Scan for the cell matching the given text and deliver its (X, Y) coordinate at center. 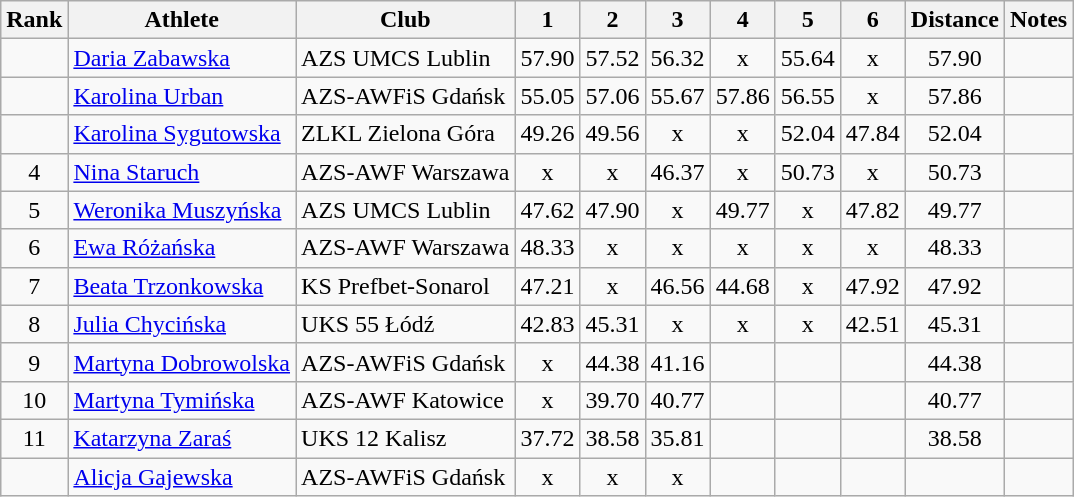
57.06 (612, 96)
55.64 (808, 58)
2 (612, 20)
Ewa Różańska (182, 248)
47.90 (612, 210)
3 (678, 20)
44.68 (742, 286)
Nina Staruch (182, 172)
49.56 (612, 134)
Club (406, 20)
37.72 (548, 438)
55.67 (678, 96)
46.56 (678, 286)
Katarzyna Zaraś (182, 438)
39.70 (612, 400)
42.83 (548, 324)
47.84 (872, 134)
35.81 (678, 438)
Martyna Dobrowolska (182, 362)
AZS-AWF Katowice (406, 400)
10 (34, 400)
Alicja Gajewska (182, 477)
Daria Zabawska (182, 58)
47.62 (548, 210)
Martyna Tymińska (182, 400)
Athlete (182, 20)
47.21 (548, 286)
41.16 (678, 362)
1 (548, 20)
Rank (34, 20)
42.51 (872, 324)
KS Prefbet-Sonarol (406, 286)
11 (34, 438)
47.82 (872, 210)
46.37 (678, 172)
Weronika Muszyńska (182, 210)
56.32 (678, 58)
Karolina Sygutowska (182, 134)
55.05 (548, 96)
49.26 (548, 134)
UKS 55 Łódź (406, 324)
9 (34, 362)
7 (34, 286)
Distance (954, 20)
UKS 12 Kalisz (406, 438)
57.52 (612, 58)
Notes (1038, 20)
56.55 (808, 96)
Beata Trzonkowska (182, 286)
Karolina Urban (182, 96)
8 (34, 324)
ZLKL Zielona Góra (406, 134)
Julia Chycińska (182, 324)
